Search for the cell housing the specified text and yield its (x, y) center coordinate. 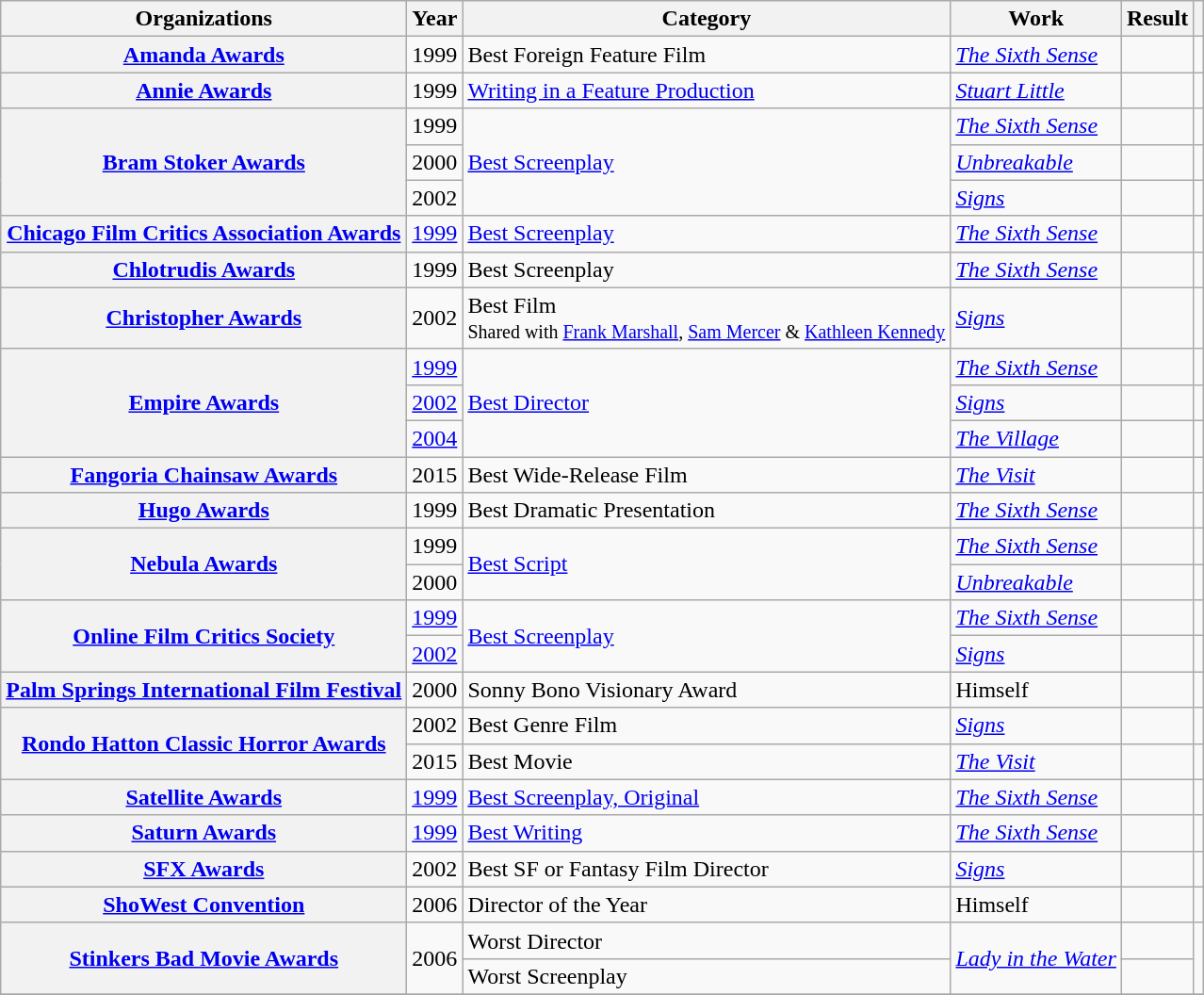
Year (435, 19)
Best Writing (707, 833)
Nebula Awards (203, 564)
Rondo Hatton Classic Horror Awards (203, 743)
Stinkers Bad Movie Awards (203, 958)
Palm Springs International Film Festival (203, 690)
Director of the Year (707, 905)
Best Foreign Feature Film (707, 55)
Hugo Awards (203, 511)
Fangoria Chainsaw Awards (203, 474)
Empire Awards (203, 402)
The Village (1036, 438)
Work (1036, 19)
Satellite Awards (203, 797)
ShoWest Convention (203, 905)
Result (1157, 19)
Best Genre Film (707, 726)
Christopher Awards (203, 318)
Worst Director (707, 940)
2004 (435, 438)
Category (707, 19)
Best Script (707, 564)
Best SF or Fantasy Film Director (707, 869)
Best Director (707, 402)
Sonny Bono Visionary Award (707, 690)
Best FilmShared with Frank Marshall, Sam Mercer & Kathleen Kennedy (707, 318)
Saturn Awards (203, 833)
Bram Stoker Awards (203, 162)
Worst Screenplay (707, 976)
Best Dramatic Presentation (707, 511)
Best Wide-Release Film (707, 474)
Best Movie (707, 761)
Writing in a Feature Production (707, 90)
Best Screenplay, Original (707, 797)
SFX Awards (203, 869)
Organizations (203, 19)
Online Film Critics Society (203, 636)
Stuart Little (1036, 90)
Amanda Awards (203, 55)
Lady in the Water (1036, 958)
Annie Awards (203, 90)
Chlotrudis Awards (203, 269)
Chicago Film Critics Association Awards (203, 234)
